Determine the [x, y] coordinate at the center of the cell enclosing the given text.  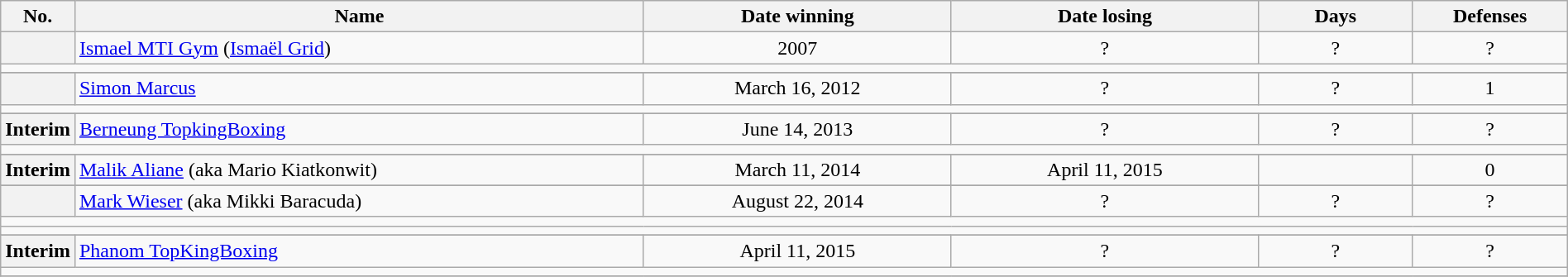
Simon Marcus [359, 88]
Malik Aliane (aka Mario Kiatkonwit) [359, 170]
0 [1490, 170]
Name [359, 17]
August 22, 2014 [797, 201]
Ismael MTI Gym (Ismaël Grid) [359, 48]
No. [38, 17]
June 14, 2013 [797, 129]
Days [1336, 17]
Berneung TopkingBoxing [359, 129]
Defenses [1490, 17]
1 [1490, 88]
Mark Wieser (aka Mikki Baracuda) [359, 201]
March 11, 2014 [797, 170]
2007 [797, 48]
March 16, 2012 [797, 88]
Date losing [1105, 17]
Phanom TopKingBoxing [359, 251]
Date winning [797, 17]
